Output the (x, y) coordinate of the center of the cell containing the given text.  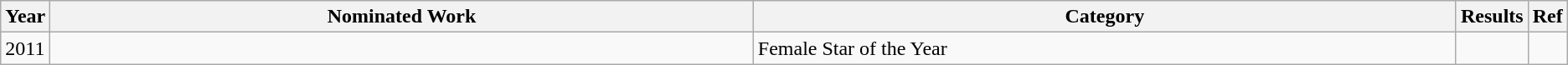
Category (1104, 17)
Ref (1548, 17)
Female Star of the Year (1104, 48)
2011 (25, 48)
Nominated Work (402, 17)
Results (1492, 17)
Year (25, 17)
